From the cell containing the given text, extract its center point as [X, Y] coordinate. 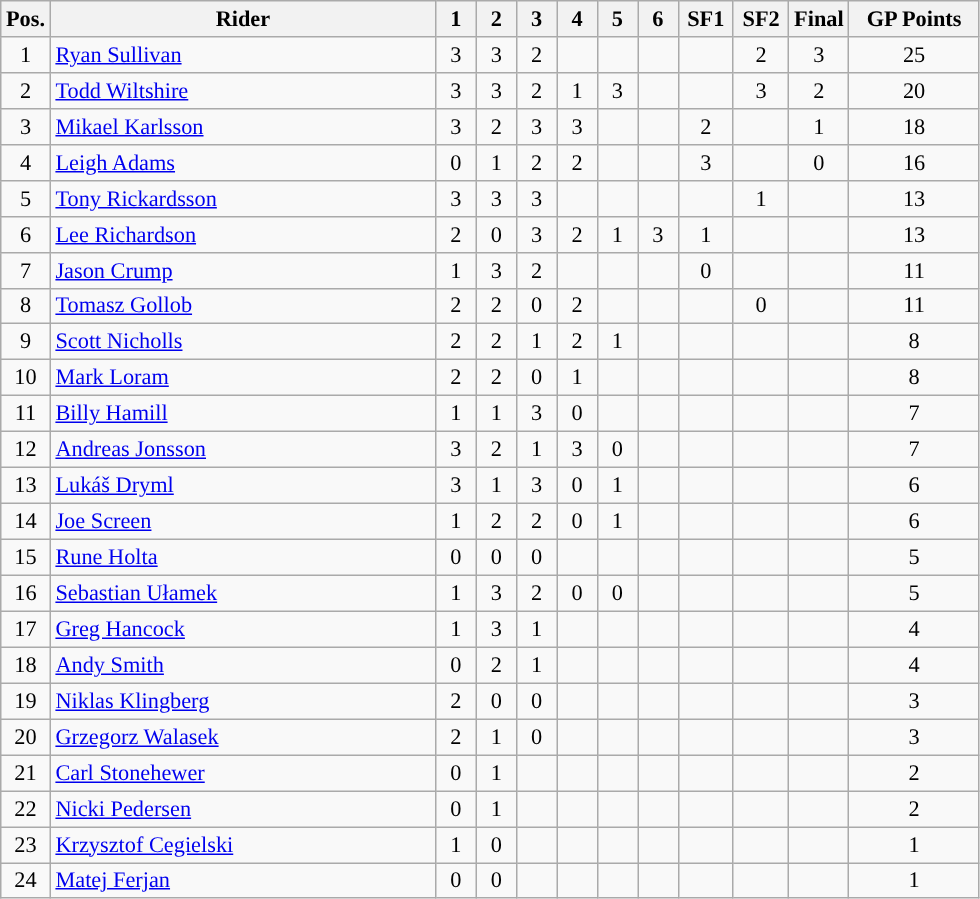
Rune Holta [242, 557]
Joe Screen [242, 521]
SF2 [760, 19]
SF1 [706, 19]
22 [26, 809]
23 [26, 844]
Scott Nicholls [242, 342]
Andreas Jonsson [242, 450]
Pos. [26, 19]
Matej Ferjan [242, 880]
Grzegorz Walasek [242, 737]
Rider [242, 19]
10 [26, 378]
Carl Stonehewer [242, 773]
Jason Crump [242, 270]
Mark Loram [242, 378]
Mikael Karlsson [242, 126]
15 [26, 557]
Krzysztof Cegielski [242, 844]
12 [26, 450]
19 [26, 701]
Andy Smith [242, 665]
17 [26, 629]
Leigh Adams [242, 162]
Billy Hamill [242, 414]
Niklas Klingberg [242, 701]
Nicki Pedersen [242, 809]
Lee Richardson [242, 234]
24 [26, 880]
25 [914, 55]
Greg Hancock [242, 629]
Sebastian Ułamek [242, 593]
9 [26, 342]
21 [26, 773]
14 [26, 521]
GP Points [914, 19]
Tony Rickardsson [242, 198]
Final [819, 19]
Lukáš Dryml [242, 485]
Todd Wiltshire [242, 90]
Tomasz Gollob [242, 306]
Ryan Sullivan [242, 55]
